Output the (X, Y) coordinate of the center of the cell containing the given text.  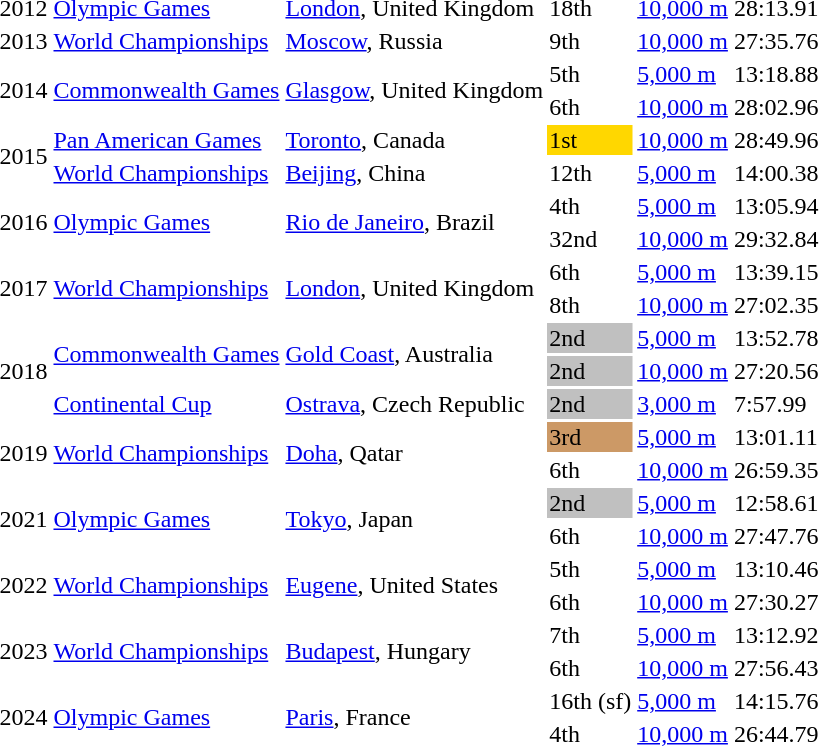
Moscow, Russia (414, 41)
32nd (590, 239)
1st (590, 140)
4th (590, 206)
8th (590, 305)
London, United Kingdom (414, 288)
Beijing, China (414, 173)
Pan American Games (166, 140)
Eugene, United States (414, 586)
Tokyo, Japan (414, 520)
Doha, Qatar (414, 454)
3,000 m (683, 404)
7th (590, 635)
Toronto, Canada (414, 140)
Ostrava, Czech Republic (414, 404)
Glasgow, United Kingdom (414, 90)
16th (sf) (590, 701)
Continental Cup (166, 404)
9th (590, 41)
Rio de Janeiro, Brazil (414, 222)
3rd (590, 437)
12th (590, 173)
Budapest, Hungary (414, 652)
Gold Coast, Australia (414, 354)
